Return the (X, Y) coordinate for the center point of the cell that contains the specified text.  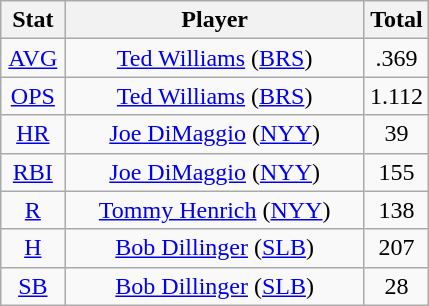
155 (396, 172)
H (33, 248)
Stat (33, 20)
Total (396, 20)
39 (396, 134)
HR (33, 134)
RBI (33, 172)
SB (33, 286)
28 (396, 286)
Player (214, 20)
OPS (33, 96)
1.112 (396, 96)
.369 (396, 58)
R (33, 210)
AVG (33, 58)
207 (396, 248)
Tommy Henrich (NYY) (214, 210)
138 (396, 210)
